Find where the given text appears and provide that cell's center as [x, y] coordinate. 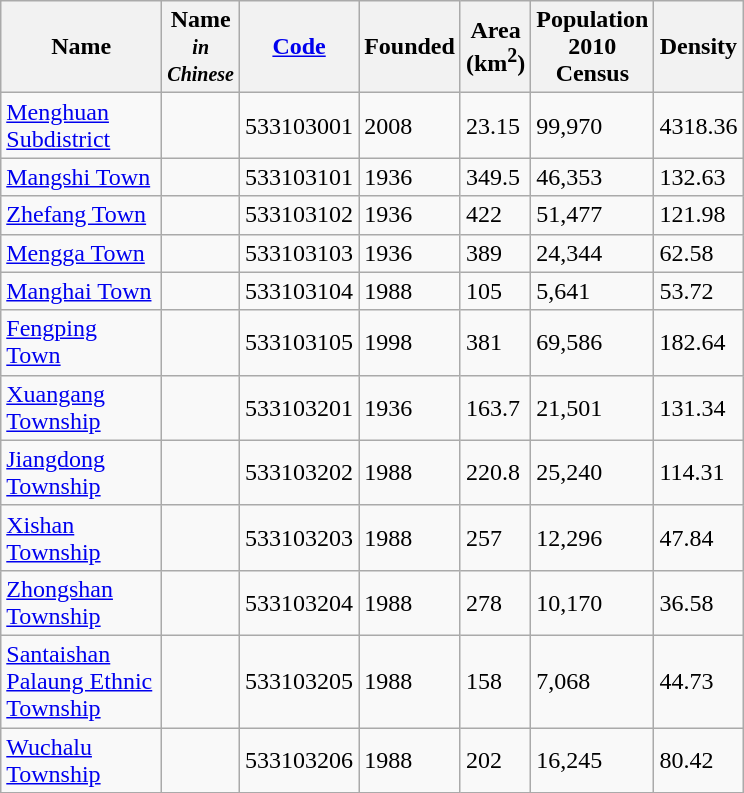
16,245 [592, 760]
533103204 [300, 602]
5,641 [592, 291]
533103206 [300, 760]
533103202 [300, 472]
278 [495, 602]
Name [82, 47]
Wuchalu Township [82, 760]
422 [495, 215]
36.58 [698, 602]
105 [495, 291]
Code [300, 47]
Mangshi Town [82, 177]
114.31 [698, 472]
23.15 [495, 126]
533103105 [300, 342]
12,296 [592, 538]
53.72 [698, 291]
69,586 [592, 342]
533103101 [300, 177]
21,501 [592, 408]
Manghai Town [82, 291]
131.34 [698, 408]
Jiangdong Township [82, 472]
24,344 [592, 253]
182.64 [698, 342]
533103205 [300, 681]
202 [495, 760]
Fengping Town [82, 342]
349.5 [495, 177]
47.84 [698, 538]
533103102 [300, 215]
2008 [410, 126]
1998 [410, 342]
7,068 [592, 681]
Mengga Town [82, 253]
Namein Chinese [201, 47]
Santaishan Palaung Ethnic Township [82, 681]
Area (km2) [495, 47]
381 [495, 342]
533103104 [300, 291]
533103001 [300, 126]
46,353 [592, 177]
Zhongshan Township [82, 602]
62.58 [698, 253]
44.73 [698, 681]
158 [495, 681]
220.8 [495, 472]
80.42 [698, 760]
Xuangang Township [82, 408]
533103103 [300, 253]
Density [698, 47]
533103203 [300, 538]
Population2010 Census [592, 47]
25,240 [592, 472]
Xishan Township [82, 538]
533103201 [300, 408]
Founded [410, 47]
Zhefang Town [82, 215]
132.63 [698, 177]
121.98 [698, 215]
99,970 [592, 126]
163.7 [495, 408]
10,170 [592, 602]
4318.36 [698, 126]
257 [495, 538]
389 [495, 253]
Menghuan Subdistrict [82, 126]
51,477 [592, 215]
